Scan for the cell matching the given text and deliver its [X, Y] coordinate at center. 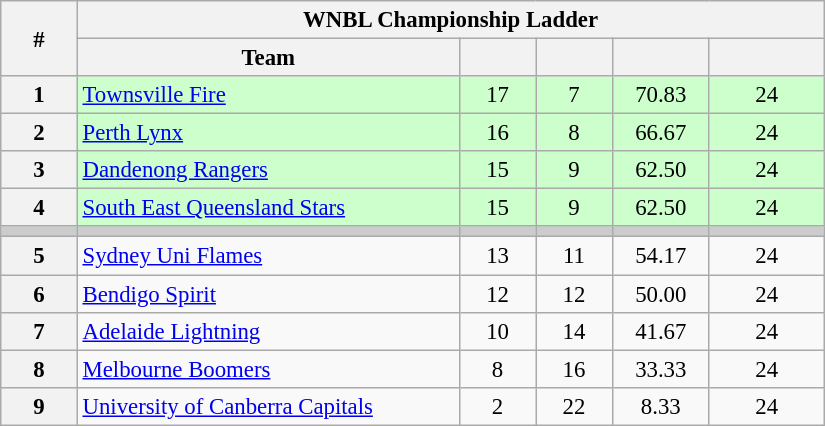
University of Canberra Capitals [268, 406]
1 [39, 95]
10 [497, 331]
Sydney Uni Flames [268, 256]
South East Queensland Stars [268, 208]
WNBL Championship Ladder [450, 20]
14 [574, 331]
54.17 [660, 256]
50.00 [660, 294]
13 [497, 256]
22 [574, 406]
6 [39, 294]
Melbourne Boomers [268, 369]
11 [574, 256]
41.67 [660, 331]
Townsville Fire [268, 95]
Adelaide Lightning [268, 331]
33.33 [660, 369]
Dandenong Rangers [268, 170]
Bendigo Spirit [268, 294]
Perth Lynx [268, 133]
# [39, 38]
4 [39, 208]
66.67 [660, 133]
8.33 [660, 406]
70.83 [660, 95]
Team [268, 58]
17 [497, 95]
5 [39, 256]
3 [39, 170]
